Find where the given text appears and provide that cell's center as [X, Y] coordinate. 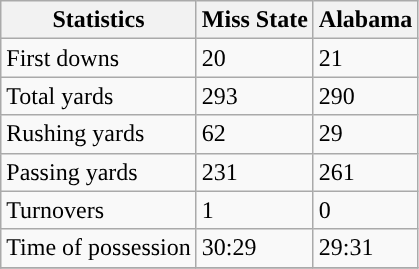
Rushing yards [99, 134]
261 [365, 172]
Passing yards [99, 172]
Total yards [99, 96]
Time of possession [99, 248]
First downs [99, 58]
Miss State [254, 20]
Turnovers [99, 210]
Statistics [99, 20]
290 [365, 96]
231 [254, 172]
293 [254, 96]
21 [365, 58]
Alabama [365, 20]
20 [254, 58]
0 [365, 210]
29:31 [365, 248]
29 [365, 134]
1 [254, 210]
62 [254, 134]
30:29 [254, 248]
